Determine the [X, Y] coordinate at the center of the cell enclosing the given text.  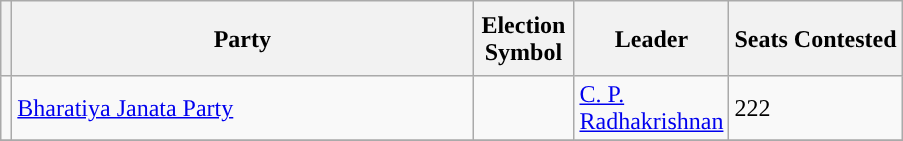
Bharatiya Janata Party [242, 108]
Leader [652, 38]
Party [242, 38]
222 [816, 108]
Seats Contested [816, 38]
Election Symbol [524, 38]
C. P. Radhakrishnan [652, 108]
